Detect which cell encompasses the target text, then output its (x, y) center coordinate. 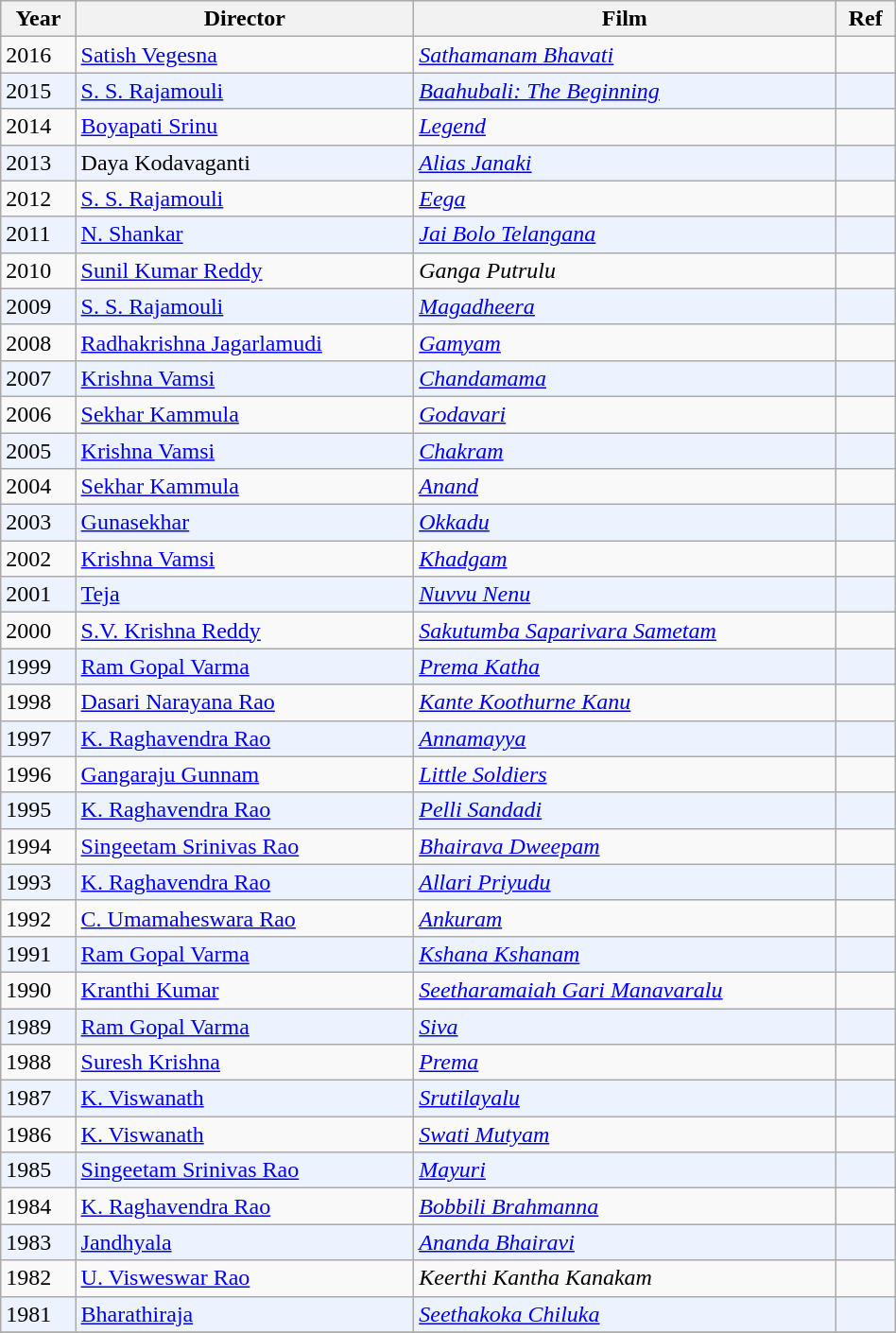
Swati Mutyam (625, 1134)
Chakram (625, 451)
Year (38, 19)
Baahubali: The Beginning (625, 91)
Gunasekhar (245, 523)
Bobbili Brahmanna (625, 1206)
2011 (38, 234)
Director (245, 19)
Jai Bolo Telangana (625, 234)
Bhairava Dweepam (625, 846)
1991 (38, 954)
Jandhyala (245, 1242)
1988 (38, 1063)
2007 (38, 378)
1996 (38, 774)
2002 (38, 559)
S.V. Krishna Reddy (245, 631)
Kante Koothurne Kanu (625, 702)
Film (625, 19)
2016 (38, 55)
Allari Priyudu (625, 882)
2005 (38, 451)
Okkadu (625, 523)
1994 (38, 846)
C. Umamaheswara Rao (245, 918)
U. Visweswar Rao (245, 1278)
Siva (625, 1026)
Prema (625, 1063)
Godavari (625, 414)
Nuvvu Nenu (625, 595)
1993 (38, 882)
2012 (38, 199)
1997 (38, 738)
1983 (38, 1242)
Suresh Krishna (245, 1063)
Ankuram (625, 918)
1986 (38, 1134)
Teja (245, 595)
Seetharamaiah Gari Manavaralu (625, 990)
Pelli Sandadi (625, 810)
Satish Vegesna (245, 55)
Ananda Bhairavi (625, 1242)
Ref (866, 19)
Legend (625, 127)
Eega (625, 199)
2009 (38, 306)
1999 (38, 666)
Radhakrishna Jagarlamudi (245, 342)
2000 (38, 631)
Chandamama (625, 378)
1990 (38, 990)
1998 (38, 702)
2001 (38, 595)
Daya Kodavaganti (245, 163)
2013 (38, 163)
Bharathiraja (245, 1314)
Kshana Kshanam (625, 954)
2015 (38, 91)
Alias Janaki (625, 163)
Prema Katha (625, 666)
Keerthi Kantha Kanakam (625, 1278)
Little Soldiers (625, 774)
Annamayya (625, 738)
2014 (38, 127)
Khadgam (625, 559)
2004 (38, 487)
1987 (38, 1099)
1992 (38, 918)
2008 (38, 342)
1995 (38, 810)
Seethakoka Chiluka (625, 1314)
Gamyam (625, 342)
1982 (38, 1278)
Sakutumba Saparivara Sametam (625, 631)
Anand (625, 487)
Srutilayalu (625, 1099)
Gangaraju Gunnam (245, 774)
1985 (38, 1170)
Mayuri (625, 1170)
Kranthi Kumar (245, 990)
1981 (38, 1314)
N. Shankar (245, 234)
2003 (38, 523)
Dasari Narayana Rao (245, 702)
Magadheera (625, 306)
2006 (38, 414)
Ganga Putrulu (625, 270)
Sunil Kumar Reddy (245, 270)
2010 (38, 270)
1984 (38, 1206)
Sathamanam Bhavati (625, 55)
1989 (38, 1026)
Boyapati Srinu (245, 127)
